Return the [x, y] coordinate for the center point of the cell that contains the specified text.  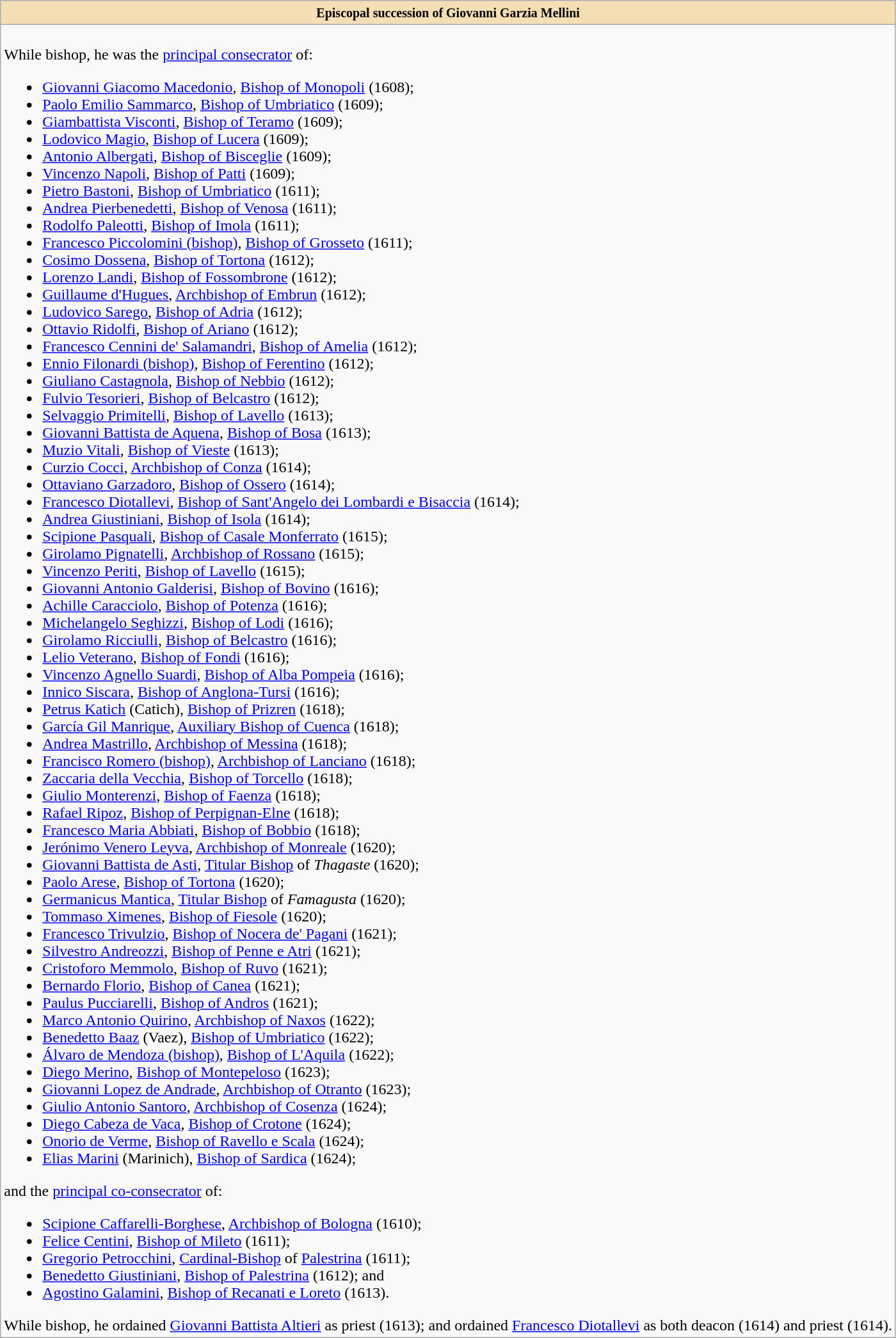
Episcopal succession of Giovanni Garzia Mellini [448, 13]
